Pinpoint the cell where the given text exists, returning its (X, Y) midpoint coordinate. 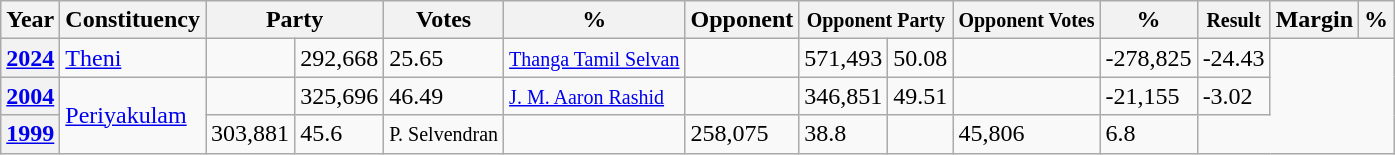
2004 (30, 96)
258,075 (742, 134)
325,696 (340, 96)
25.65 (444, 58)
46.49 (444, 96)
Constituency (133, 20)
Year (30, 20)
Opponent Votes (1026, 20)
49.51 (920, 96)
571,493 (844, 58)
Votes (444, 20)
346,851 (844, 96)
Thanga Tamil Selvan (594, 58)
292,668 (340, 58)
-3.02 (1234, 96)
50.08 (920, 58)
2024 (30, 58)
45,806 (1026, 134)
1999 (30, 134)
-278,825 (1148, 58)
Margin (1314, 20)
38.8 (844, 134)
J. M. Aaron Rashid (594, 96)
Party (295, 20)
303,881 (250, 134)
6.8 (1148, 134)
Periyakulam (133, 115)
Opponent (742, 20)
P. Selvendran (444, 134)
-21,155 (1148, 96)
-24.43 (1234, 58)
45.6 (340, 134)
Theni (133, 58)
Result (1234, 20)
Opponent Party (876, 20)
